Provide the (x, y) coordinate of the cell's center where the given text is located.  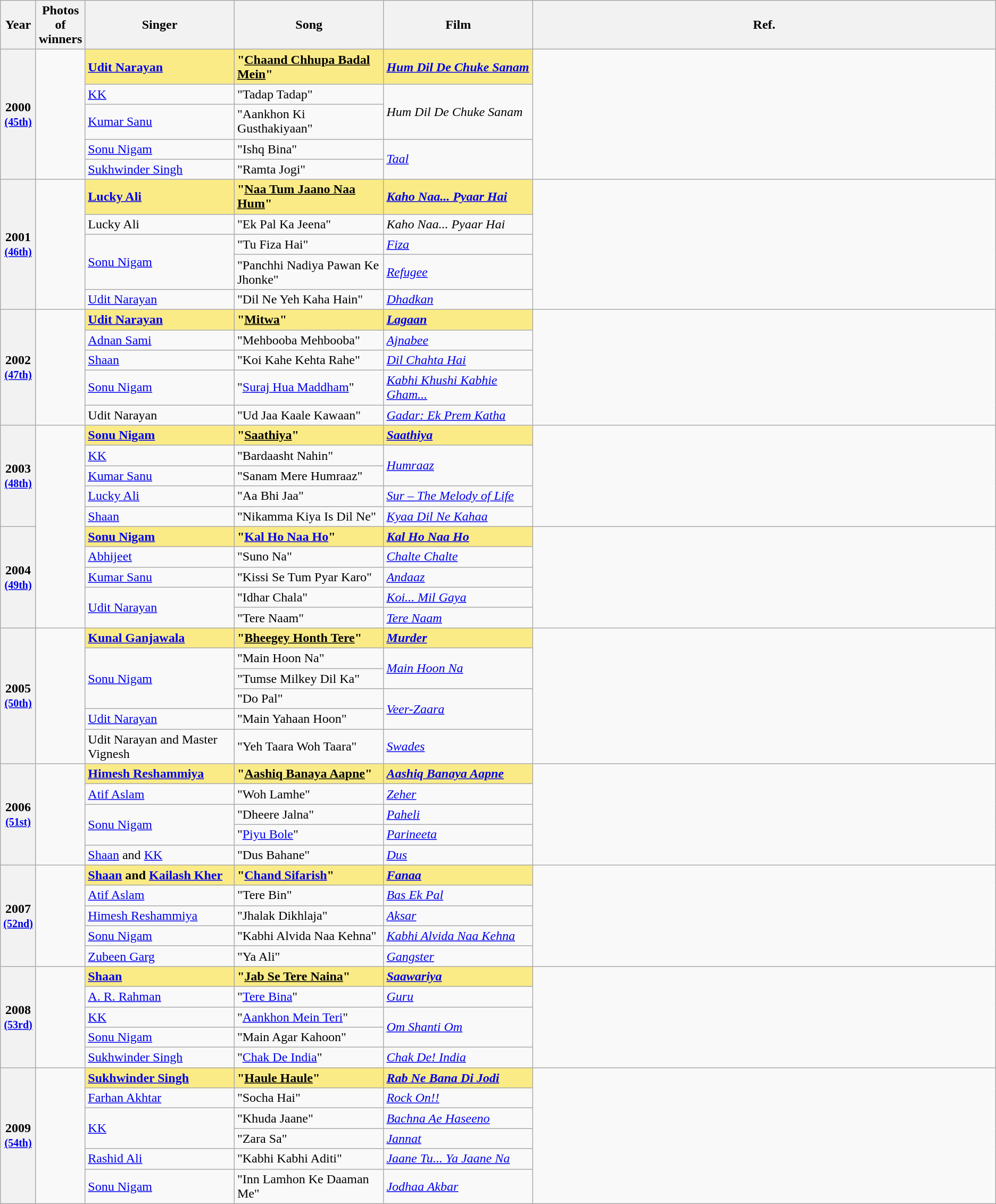
"Kabhi Kabhi Aditi" (309, 1159)
"Haule Haule" (309, 1078)
Zubeen Garg (160, 956)
Ref. (764, 25)
2006 (51st) (18, 814)
"Dheere Jalna" (309, 814)
Year (18, 25)
2005 (50th) (18, 695)
"Suraj Hua Maddham" (309, 387)
"Mitwa" (309, 319)
"Woh Lamhe" (309, 794)
"Jab Se Tere Naina" (309, 976)
"Tumse Milkey Dil Ka" (309, 679)
Dil Chahta Hai (459, 360)
Tere Naam (459, 617)
Jaane Tu... Ya Jaane Na (459, 1159)
Rashid Ali (160, 1159)
Sur – The Melody of Life (459, 496)
Gangster (459, 956)
"Kissi Se Tum Pyar Karo" (309, 577)
"Tere Bin" (309, 895)
"Piyu Bole" (309, 835)
Bas Ek Pal (459, 895)
"Tu Fiza Hai" (309, 244)
Paheli (459, 814)
"Ya Ali" (309, 956)
Main Hoon Na (459, 668)
Aksar (459, 916)
2003 (48th) (18, 476)
Rab Ne Bana Di Jodi (459, 1078)
Kabhi Alvida Naa Kehna (459, 936)
Dus (459, 855)
Kyaa Dil Ne Kahaa (459, 516)
Kal Ho Naa Ho (459, 537)
"Chand Sifarish" (309, 875)
"Panchhi Nadiya Pawan Ke Jhonke" (309, 271)
Song (309, 25)
Aashiq Banaya Aapne (459, 774)
Koi... Mil Gaya (459, 597)
Jodhaa Akbar (459, 1186)
"Aashiq Banaya Aapne" (309, 774)
Swades (459, 746)
Udit Narayan and Master Vignesh (160, 746)
Saathiya (459, 435)
"Chaand Chhupa Badal Mein" (309, 67)
"Zara Sa" (309, 1139)
"Jhalak Dikhlaja" (309, 916)
Photos of winners (60, 25)
"Bheegey Honth Tere" (309, 638)
"Ud Jaa Kaale Kawaan" (309, 415)
"Main Yahaan Hoon" (309, 719)
"Dil Ne Yeh Kaha Hain" (309, 299)
Bachna Ae Haseeno (459, 1118)
"Idhar Chala" (309, 597)
"Naa Tum Jaano Naa Hum" (309, 197)
2004 (49th) (18, 577)
Andaaz (459, 577)
2008 (53rd) (18, 1017)
2001 (46th) (18, 244)
"Aankhon Ki Gusthakiyaan" (309, 121)
"Ek Pal Ka Jeena" (309, 224)
Kunal Ganjawala (160, 638)
Saawariya (459, 976)
"Chak De India" (309, 1058)
"Inn Lamhon Ke Daaman Me" (309, 1186)
"Yeh Taara Woh Taara" (309, 746)
Shaan and Kailash Kher (160, 875)
"Mehbooba Mehbooba" (309, 340)
Murder (459, 638)
"Aankhon Mein Teri" (309, 1017)
"Khuda Jaane" (309, 1118)
Zeher (459, 794)
Lagaan (459, 319)
"Kal Ho Naa Ho" (309, 537)
Veer-Zaara (459, 709)
Kabhi Khushi Kabhie Gham... (459, 387)
2000 (45th) (18, 114)
Refugee (459, 271)
Dhadkan (459, 299)
Fiza (459, 244)
Humraaz (459, 466)
2007 (52nd) (18, 916)
"Koi Kahe Kehta Rahe" (309, 360)
"Bardaasht Nahin" (309, 456)
"Saathiya" (309, 435)
Rock On!! (459, 1098)
Singer (160, 25)
Shaan and KK (160, 855)
Taal (459, 159)
Abhijeet (160, 557)
Adnan Sami (160, 340)
Guru (459, 996)
"Aa Bhi Jaa" (309, 496)
"Nikamma Kiya Is Dil Ne" (309, 516)
"Ramta Jogi" (309, 169)
Jannat (459, 1139)
"Main Agar Kahoon" (309, 1037)
Gadar: Ek Prem Katha (459, 415)
"Ishq Bina" (309, 149)
2009 (54th) (18, 1136)
Ajnabee (459, 340)
A. R. Rahman (160, 996)
"Tere Naam" (309, 617)
"Sanam Mere Humraaz" (309, 476)
Chak De! India (459, 1058)
Farhan Akhtar (160, 1098)
Parineeta (459, 835)
"Kabhi Alvida Naa Kehna" (309, 936)
"Socha Hai" (309, 1098)
"Main Hoon Na" (309, 658)
Fanaa (459, 875)
"Do Pal" (309, 699)
"Suno Na" (309, 557)
"Dus Bahane" (309, 855)
"Tere Bina" (309, 996)
2002 (47th) (18, 367)
Chalte Chalte (459, 557)
"Tadap Tadap" (309, 94)
Film (459, 25)
Om Shanti Om (459, 1027)
